Output the (X, Y) coordinate of the center of the cell containing the given text.  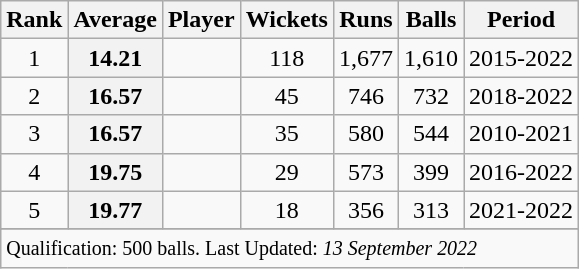
3 (34, 134)
1,677 (366, 58)
2021-2022 (522, 210)
29 (286, 172)
732 (430, 96)
45 (286, 96)
580 (366, 134)
Period (522, 20)
118 (286, 58)
2018-2022 (522, 96)
4 (34, 172)
35 (286, 134)
Wickets (286, 20)
356 (366, 210)
313 (430, 210)
399 (430, 172)
Rank (34, 20)
Balls (430, 20)
14.21 (116, 58)
2010-2021 (522, 134)
1 (34, 58)
19.77 (116, 210)
746 (366, 96)
2 (34, 96)
2016-2022 (522, 172)
5 (34, 210)
Average (116, 20)
1,610 (430, 58)
Player (201, 20)
573 (366, 172)
544 (430, 134)
19.75 (116, 172)
18 (286, 210)
Qualification: 500 balls. Last Updated: 13 September 2022 (290, 248)
2015-2022 (522, 58)
Runs (366, 20)
